Determine the (X, Y) coordinate at the center of the cell enclosing the given text.  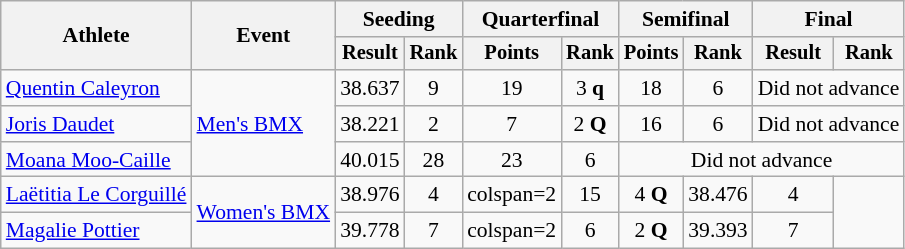
Moana Moo-Caille (96, 160)
Joris Daudet (96, 124)
Seeding (398, 19)
4 Q (651, 195)
Event (264, 36)
9 (434, 88)
Final (829, 19)
Athlete (96, 36)
28 (434, 160)
Semifinal (686, 19)
38.637 (370, 88)
Women's BMX (264, 212)
16 (651, 124)
15 (590, 195)
38.976 (370, 195)
39.393 (718, 231)
Quarterfinal (540, 19)
Laëtitia Le Corguillé (96, 195)
3 q (590, 88)
Magalie Pottier (96, 231)
Quentin Caleyron (96, 88)
23 (512, 160)
Men's BMX (264, 124)
38.476 (718, 195)
19 (512, 88)
2 (434, 124)
39.778 (370, 231)
40.015 (370, 160)
38.221 (370, 124)
18 (651, 88)
